Detect which cell encompasses the target text, then output its (X, Y) center coordinate. 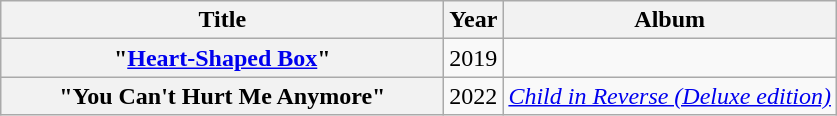
2019 (474, 58)
Album (670, 20)
Year (474, 20)
"You Can't Hurt Me Anymore" (222, 96)
Child in Reverse (Deluxe edition) (670, 96)
2022 (474, 96)
Title (222, 20)
"Heart-Shaped Box" (222, 58)
